Output the [x, y] coordinate of the center of the cell containing the given text.  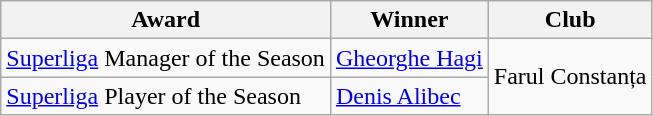
Denis Alibec [409, 96]
Farul Constanța [570, 77]
Gheorghe Hagi [409, 58]
Winner [409, 20]
Superliga Manager of the Season [166, 58]
Superliga Player of the Season [166, 96]
Award [166, 20]
Club [570, 20]
